Provide the (x, y) coordinate of the cell's center where the given text is located.  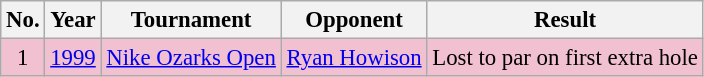
Opponent (354, 20)
Result (565, 20)
1 (23, 58)
1999 (73, 58)
No. (23, 20)
Year (73, 20)
Ryan Howison (354, 58)
Lost to par on first extra hole (565, 58)
Nike Ozarks Open (191, 58)
Tournament (191, 20)
